Pinpoint the cell where the given text exists, returning its [x, y] midpoint coordinate. 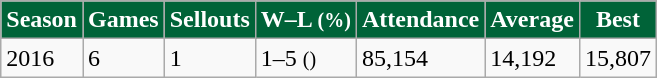
Season [42, 20]
Sellouts [210, 20]
14,192 [532, 58]
Best [618, 20]
6 [123, 58]
1 [210, 58]
Games [123, 20]
Attendance [420, 20]
W–L (%) [306, 20]
Average [532, 20]
1–5 () [306, 58]
15,807 [618, 58]
2016 [42, 58]
85,154 [420, 58]
